Detect which cell encompasses the target text, then output its [x, y] center coordinate. 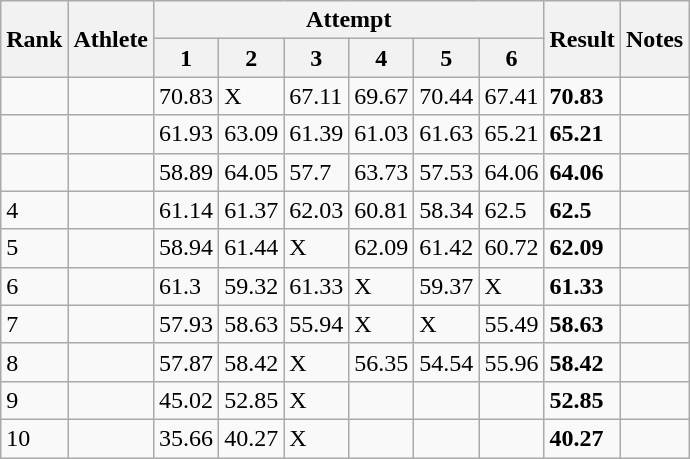
58.34 [446, 210]
61.93 [186, 134]
57.93 [186, 324]
70.44 [446, 96]
59.37 [446, 286]
57.7 [316, 172]
61.44 [252, 248]
2 [252, 58]
58.89 [186, 172]
61.37 [252, 210]
Rank [34, 39]
63.73 [382, 172]
Result [582, 39]
58.94 [186, 248]
8 [34, 362]
55.94 [316, 324]
Notes [654, 39]
69.67 [382, 96]
56.35 [382, 362]
67.11 [316, 96]
45.02 [186, 400]
3 [316, 58]
61.39 [316, 134]
59.32 [252, 286]
10 [34, 438]
67.41 [512, 96]
61.03 [382, 134]
57.87 [186, 362]
57.53 [446, 172]
54.54 [446, 362]
35.66 [186, 438]
61.42 [446, 248]
61.63 [446, 134]
1 [186, 58]
61.14 [186, 210]
55.96 [512, 362]
Athlete [111, 39]
61.3 [186, 286]
55.49 [512, 324]
Attempt [349, 20]
7 [34, 324]
60.81 [382, 210]
64.05 [252, 172]
9 [34, 400]
63.09 [252, 134]
60.72 [512, 248]
62.03 [316, 210]
